Locate the cell with the specified text and output its [X, Y] center coordinate. 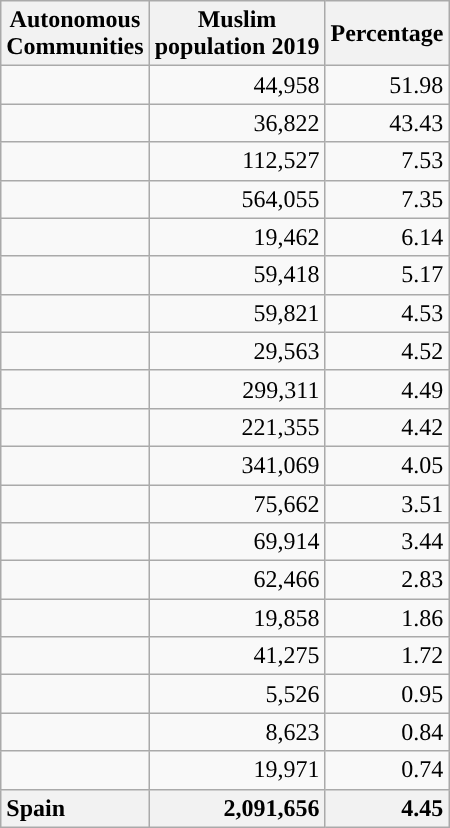
29,563 [237, 351]
Spain [75, 808]
44,958 [237, 85]
75,662 [237, 503]
4.05 [387, 465]
0.95 [387, 694]
4.45 [387, 808]
59,418 [237, 275]
1.72 [387, 656]
3.51 [387, 503]
0.84 [387, 732]
3.44 [387, 542]
41,275 [237, 656]
19,971 [237, 770]
Autonomous Communities [75, 34]
36,822 [237, 123]
6.14 [387, 237]
221,355 [237, 427]
7.53 [387, 161]
59,821 [237, 313]
8,623 [237, 732]
43.43 [387, 123]
112,527 [237, 161]
4.42 [387, 427]
4.49 [387, 389]
19,858 [237, 618]
19,462 [237, 237]
51.98 [387, 85]
4.53 [387, 313]
69,914 [237, 542]
4.52 [387, 351]
7.35 [387, 199]
5,526 [237, 694]
341,069 [237, 465]
299,311 [237, 389]
5.17 [387, 275]
1.86 [387, 618]
2.83 [387, 580]
Muslim population 2019 [237, 34]
62,466 [237, 580]
2,091,656 [237, 808]
0.74 [387, 770]
564,055 [237, 199]
Percentage [387, 34]
